Output the [x, y] coordinate of the center of the cell containing the given text.  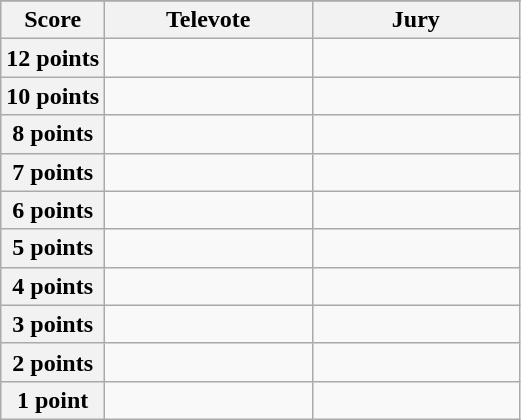
1 point [53, 400]
Televote [209, 20]
6 points [53, 210]
4 points [53, 286]
8 points [53, 134]
7 points [53, 172]
2 points [53, 362]
10 points [53, 96]
Score [53, 20]
5 points [53, 248]
Jury [416, 20]
3 points [53, 324]
12 points [53, 58]
